Determine the (x, y) coordinate at the center of the cell enclosing the given text.  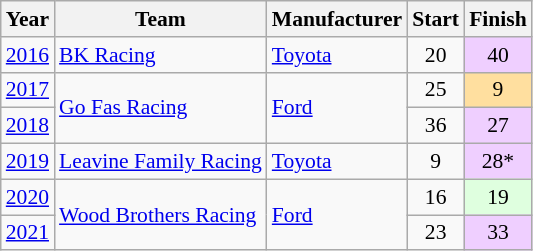
19 (498, 197)
Team (160, 19)
Finish (498, 19)
23 (436, 233)
2021 (28, 233)
2017 (28, 90)
27 (498, 126)
36 (436, 126)
Start (436, 19)
28* (498, 162)
40 (498, 55)
Manufacturer (337, 19)
16 (436, 197)
Year (28, 19)
2018 (28, 126)
2016 (28, 55)
BK Racing (160, 55)
Leavine Family Racing (160, 162)
33 (498, 233)
2019 (28, 162)
2020 (28, 197)
Go Fas Racing (160, 108)
20 (436, 55)
Wood Brothers Racing (160, 214)
25 (436, 90)
